Output the [x, y] coordinate of the center of the cell containing the given text.  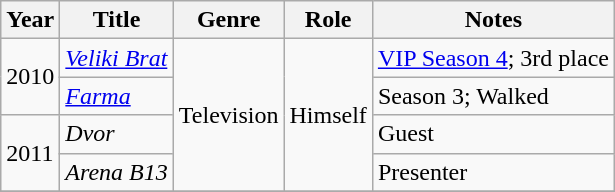
Farma [116, 96]
Guest [493, 134]
Genre [228, 20]
Title [116, 20]
Notes [493, 20]
2011 [30, 153]
VIP Season 4; 3rd place [493, 58]
Veliki Brat [116, 58]
2010 [30, 77]
Dvor [116, 134]
Himself [328, 115]
Television [228, 115]
Arena B13 [116, 172]
Role [328, 20]
Year [30, 20]
Season 3; Walked [493, 96]
Presenter [493, 172]
